Detect which cell encompasses the target text, then output its (X, Y) center coordinate. 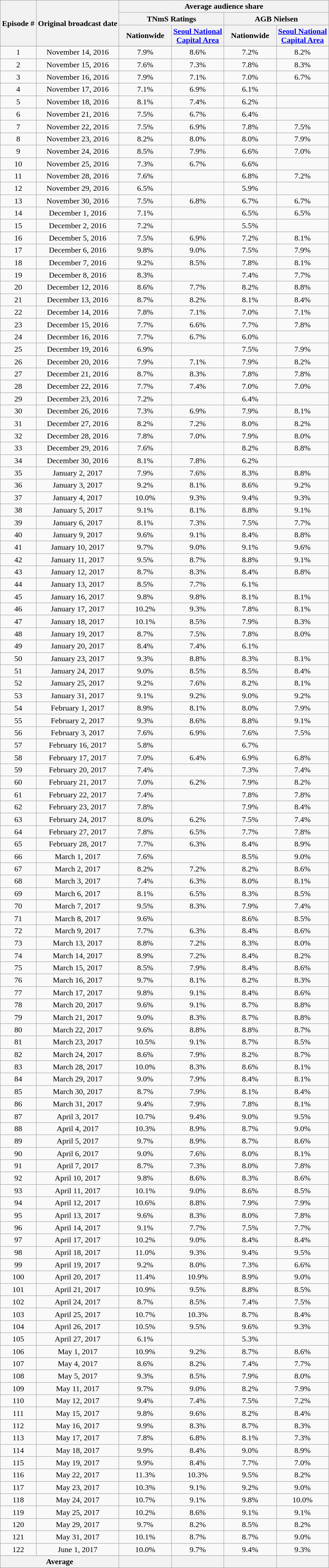
37 (18, 498)
2 (18, 65)
68 (18, 881)
April 6, 2017 (77, 1154)
63 (18, 819)
May 31, 2017 (77, 1537)
April 4, 2017 (77, 1129)
November 28, 2016 (77, 176)
November 23, 2016 (77, 139)
5.9% (250, 189)
April 27, 2017 (77, 1339)
February 3, 2017 (77, 733)
112 (18, 1426)
March 24, 2017 (77, 1054)
101 (18, 1289)
March 2, 2017 (77, 869)
11 (18, 176)
January 11, 2017 (77, 559)
66 (18, 856)
31 (18, 424)
91 (18, 1166)
43 (18, 572)
21 (18, 300)
May 16, 2017 (77, 1426)
33 (18, 448)
97 (18, 1240)
January 16, 2017 (77, 597)
March 13, 2017 (77, 943)
53 (18, 696)
71 (18, 918)
May 1, 2017 (77, 1351)
24 (18, 337)
34 (18, 461)
April 20, 2017 (77, 1277)
Average (60, 1562)
March 30, 2017 (77, 1091)
March 15, 2017 (77, 968)
114 (18, 1450)
17 (18, 250)
109 (18, 1389)
57 (18, 745)
April 25, 2017 (77, 1314)
113 (18, 1438)
1 (18, 52)
70 (18, 906)
April 19, 2017 (77, 1265)
December 12, 2016 (77, 287)
103 (18, 1314)
79 (18, 1017)
February 24, 2017 (77, 819)
81 (18, 1042)
Original broadcast date (77, 23)
March 16, 2017 (77, 980)
May 25, 2017 (77, 1512)
27 (18, 374)
January 5, 2017 (77, 510)
44 (18, 584)
35 (18, 473)
55 (18, 720)
November 29, 2016 (77, 189)
March 22, 2017 (77, 1030)
90 (18, 1154)
7 (18, 126)
April 12, 2017 (77, 1203)
107 (18, 1364)
AGB Nielsen (276, 19)
58 (18, 758)
December 29, 2016 (77, 448)
67 (18, 869)
25 (18, 349)
December 6, 2016 (77, 250)
April 5, 2017 (77, 1141)
May 22, 2017 (77, 1475)
December 23, 2016 (77, 399)
December 13, 2016 (77, 300)
117 (18, 1487)
46 (18, 609)
62 (18, 807)
45 (18, 597)
85 (18, 1091)
May 5, 2017 (77, 1376)
January 19, 2017 (77, 634)
40 (18, 535)
74 (18, 955)
41 (18, 547)
119 (18, 1512)
February 27, 2017 (77, 832)
December 14, 2016 (77, 312)
60 (18, 782)
March 23, 2017 (77, 1042)
April 21, 2017 (77, 1289)
November 15, 2016 (77, 65)
42 (18, 559)
May 12, 2017 (77, 1401)
32 (18, 436)
22 (18, 312)
89 (18, 1141)
50 (18, 659)
March 1, 2017 (77, 856)
Average audience share (224, 7)
80 (18, 1030)
February 28, 2017 (77, 844)
March 6, 2017 (77, 894)
69 (18, 894)
February 16, 2017 (77, 745)
January 17, 2017 (77, 609)
19 (18, 275)
May 23, 2017 (77, 1487)
56 (18, 733)
110 (18, 1401)
December 19, 2016 (77, 349)
104 (18, 1326)
77 (18, 993)
84 (18, 1079)
102 (18, 1302)
10.6% (145, 1203)
February 22, 2017 (77, 795)
116 (18, 1475)
86 (18, 1104)
February 17, 2017 (77, 758)
122 (18, 1549)
100 (18, 1277)
11.4% (145, 1277)
8 (18, 139)
December 1, 2016 (77, 213)
January 6, 2017 (77, 522)
January 24, 2017 (77, 671)
January 12, 2017 (77, 572)
January 18, 2017 (77, 621)
November 24, 2016 (77, 151)
May 18, 2017 (77, 1450)
February 2, 2017 (77, 720)
30 (18, 411)
February 21, 2017 (77, 782)
December 20, 2016 (77, 362)
111 (18, 1413)
January 2, 2017 (77, 473)
9 (18, 151)
11.0% (145, 1252)
February 1, 2017 (77, 708)
March 9, 2017 (77, 931)
118 (18, 1500)
83 (18, 1067)
6.0% (250, 337)
December 30, 2016 (77, 461)
99 (18, 1265)
December 22, 2016 (77, 386)
64 (18, 832)
April 26, 2017 (77, 1326)
December 21, 2016 (77, 374)
61 (18, 795)
13 (18, 201)
January 9, 2017 (77, 535)
May 11, 2017 (77, 1389)
December 26, 2016 (77, 411)
4 (18, 89)
January 4, 2017 (77, 498)
6 (18, 114)
108 (18, 1376)
16 (18, 238)
March 17, 2017 (77, 993)
10 (18, 163)
105 (18, 1339)
115 (18, 1463)
April 18, 2017 (77, 1252)
March 21, 2017 (77, 1017)
March 7, 2017 (77, 906)
May 24, 2017 (77, 1500)
March 20, 2017 (77, 1005)
January 23, 2017 (77, 659)
98 (18, 1252)
11.3% (145, 1475)
23 (18, 324)
November 21, 2016 (77, 114)
December 16, 2016 (77, 337)
November 14, 2016 (77, 52)
94 (18, 1203)
15 (18, 226)
November 18, 2016 (77, 102)
January 13, 2017 (77, 584)
May 15, 2017 (77, 1413)
39 (18, 522)
November 25, 2016 (77, 163)
73 (18, 943)
51 (18, 671)
June 1, 2017 (77, 1549)
20 (18, 287)
May 17, 2017 (77, 1438)
December 27, 2016 (77, 424)
72 (18, 931)
May 29, 2017 (77, 1524)
December 28, 2016 (77, 436)
April 17, 2017 (77, 1240)
March 31, 2017 (77, 1104)
12 (18, 189)
January 25, 2017 (77, 683)
5.3% (250, 1339)
38 (18, 510)
April 7, 2017 (77, 1166)
65 (18, 844)
28 (18, 386)
December 5, 2016 (77, 238)
February 23, 2017 (77, 807)
78 (18, 1005)
3 (18, 77)
November 16, 2016 (77, 77)
November 22, 2016 (77, 126)
75 (18, 968)
April 10, 2017 (77, 1178)
82 (18, 1054)
29 (18, 399)
December 8, 2016 (77, 275)
Episode # (18, 23)
121 (18, 1537)
106 (18, 1351)
54 (18, 708)
93 (18, 1191)
95 (18, 1215)
January 10, 2017 (77, 547)
December 2, 2016 (77, 226)
87 (18, 1116)
52 (18, 683)
36 (18, 485)
April 13, 2017 (77, 1215)
88 (18, 1129)
January 3, 2017 (77, 485)
March 8, 2017 (77, 918)
59 (18, 770)
92 (18, 1178)
TNmS Ratings (171, 19)
March 3, 2017 (77, 881)
18 (18, 263)
26 (18, 362)
96 (18, 1228)
76 (18, 980)
November 17, 2016 (77, 89)
April 24, 2017 (77, 1302)
April 14, 2017 (77, 1228)
5.5% (250, 226)
May 4, 2017 (77, 1364)
120 (18, 1524)
5 (18, 102)
May 19, 2017 (77, 1463)
47 (18, 621)
February 20, 2017 (77, 770)
April 3, 2017 (77, 1116)
March 29, 2017 (77, 1079)
March 28, 2017 (77, 1067)
49 (18, 646)
March 14, 2017 (77, 955)
April 11, 2017 (77, 1191)
November 30, 2016 (77, 201)
December 15, 2016 (77, 324)
January 31, 2017 (77, 696)
January 20, 2017 (77, 646)
December 7, 2016 (77, 263)
48 (18, 634)
14 (18, 213)
5.8% (145, 745)
